Search for the cell housing the specified text and yield its (X, Y) center coordinate. 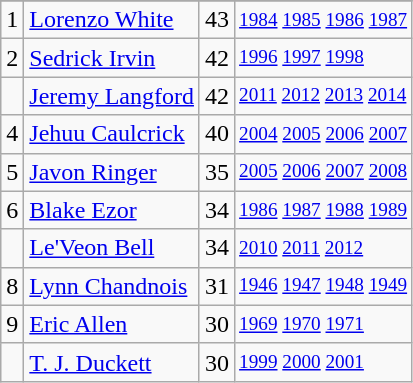
T. J. Duckett (112, 362)
Blake Ezor (112, 210)
1996 1997 1998 (324, 58)
4 (12, 134)
35 (216, 172)
Le'Veon Bell (112, 248)
Jehuu Caulcrick (112, 134)
Jeremy Langford (112, 96)
43 (216, 20)
2011 2012 2013 2014 (324, 96)
Eric Allen (112, 324)
40 (216, 134)
Javon Ringer (112, 172)
2004 2005 2006 2007 (324, 134)
6 (12, 210)
8 (12, 286)
Sedrick Irvin (112, 58)
31 (216, 286)
1 (12, 20)
2005 2006 2007 2008 (324, 172)
1984 1985 1986 1987 (324, 20)
1969 1970 1971 (324, 324)
Lynn Chandnois (112, 286)
2 (12, 58)
Lorenzo White (112, 20)
1946 1947 1948 1949 (324, 286)
2010 2011 2012 (324, 248)
1999 2000 2001 (324, 362)
1986 1987 1988 1989 (324, 210)
9 (12, 324)
5 (12, 172)
